Return (x, y) of the center of cell containing provided text 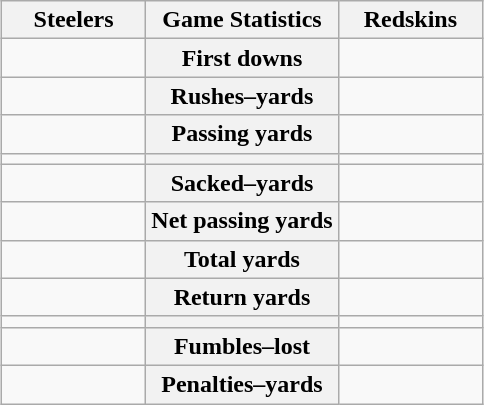
Return yards (242, 297)
Redskins (410, 20)
Sacked–yards (242, 183)
Steelers (73, 20)
Game Statistics (242, 20)
Passing yards (242, 134)
Rushes–yards (242, 96)
Fumbles–lost (242, 346)
Penalties–yards (242, 384)
Net passing yards (242, 221)
First downs (242, 58)
Total yards (242, 259)
